Return [X, Y] of the center of cell containing provided text 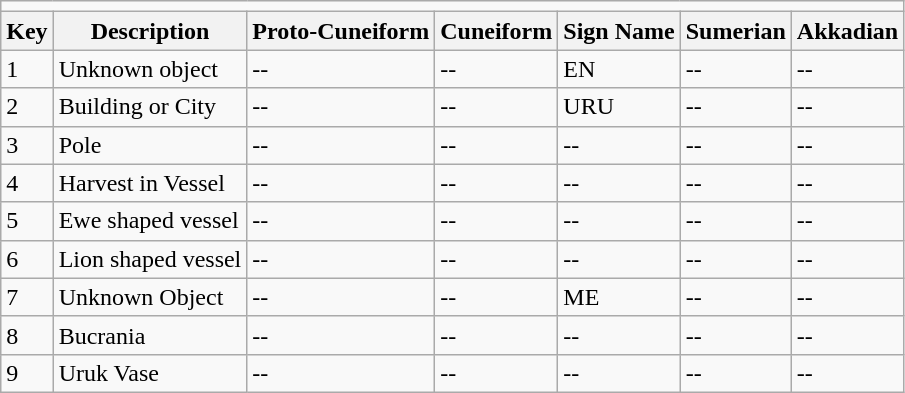
Key [27, 31]
7 [27, 297]
9 [27, 373]
Proto-Cuneiform [341, 31]
8 [27, 335]
Ewe shaped vessel [150, 221]
Sign Name [619, 31]
3 [27, 145]
Unknown object [150, 69]
ME [619, 297]
Bucrania [150, 335]
Pole [150, 145]
4 [27, 183]
Cuneiform [496, 31]
2 [27, 107]
URU [619, 107]
1 [27, 69]
Akkadian [847, 31]
6 [27, 259]
Description [150, 31]
Lion shaped vessel [150, 259]
Uruk Vase [150, 373]
Building or City [150, 107]
Unknown Object [150, 297]
EN [619, 69]
5 [27, 221]
Harvest in Vessel [150, 183]
Sumerian [736, 31]
